Detect which cell encompasses the target text, then output its [X, Y] center coordinate. 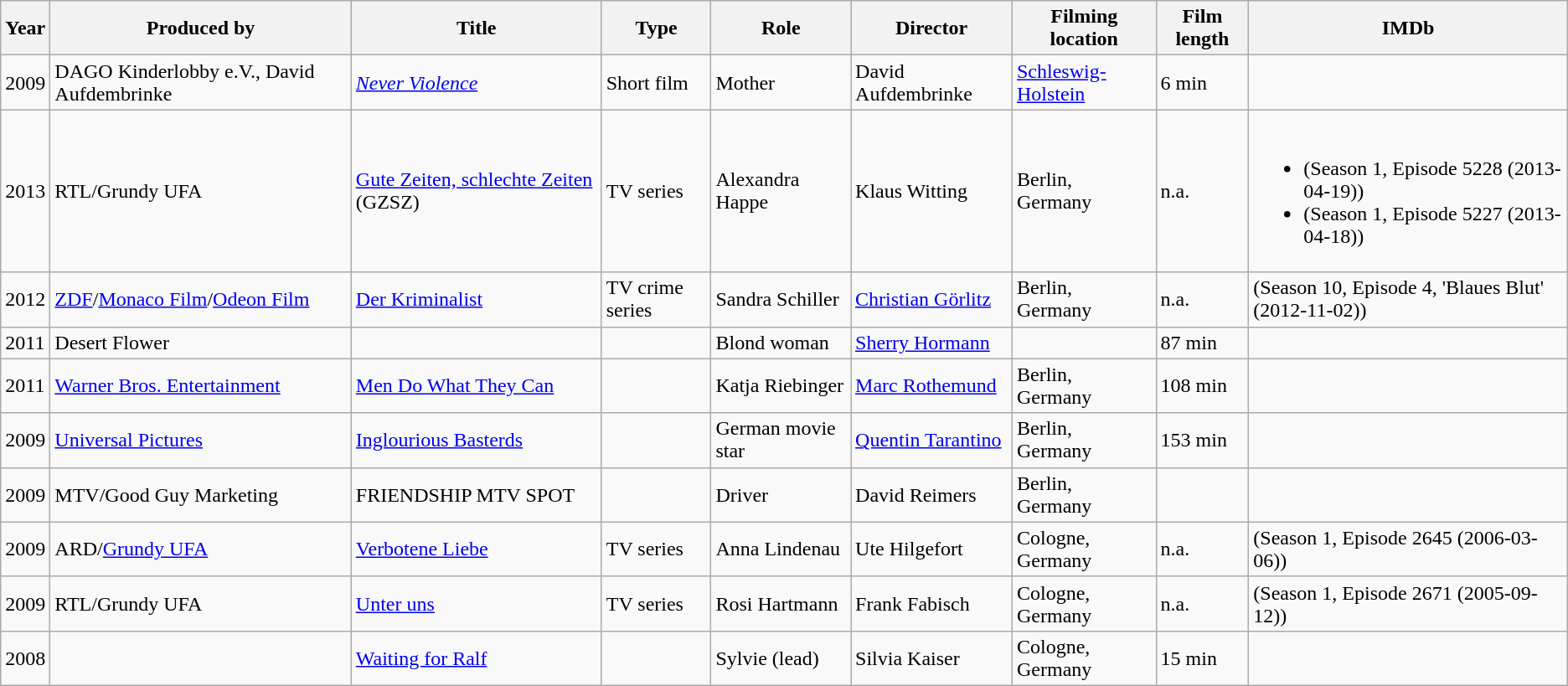
6 min [1203, 82]
Short film [657, 82]
Der Kriminalist [476, 300]
Universal Pictures [201, 441]
Silvia Kaiser [931, 658]
David Aufdembrinke [931, 82]
Director [931, 28]
Anna Lindenau [781, 549]
153 min [1203, 441]
Christian Görlitz [931, 300]
2012 [25, 300]
David Reimers [931, 494]
Quentin Tarantino [931, 441]
Film length [1203, 28]
Blond woman [781, 343]
2008 [25, 658]
Klaus Witting [931, 191]
Title [476, 28]
(Season 1, Episode 5228 (2013-04-19)) (Season 1, Episode 5227 (2013-04-18)) [1408, 191]
Alexandra Happe [781, 191]
Schleswig-Holstein [1084, 82]
Rosi Hartmann [781, 603]
(Season 10, Episode 4, 'Blaues Blut' (2012-11-02)) [1408, 300]
Frank Fabisch [931, 603]
TV crime series [657, 300]
MTV/Good Guy Marketing [201, 494]
Filming location [1084, 28]
IMDb [1408, 28]
Year [25, 28]
2013 [25, 191]
15 min [1203, 658]
German movie star [781, 441]
Mother [781, 82]
DAGO Kinderlobby e.V., David Aufdembrinke [201, 82]
Unter uns [476, 603]
108 min [1203, 385]
ARD/Grundy UFA [201, 549]
ZDF/Monaco Film/Odeon Film [201, 300]
Type [657, 28]
Katja Riebinger [781, 385]
Sylvie (lead) [781, 658]
FRIENDSHIP MTV SPOT [476, 494]
87 min [1203, 343]
Desert Flower [201, 343]
Inglourious Basterds [476, 441]
Produced by [201, 28]
Driver [781, 494]
Never Violence [476, 82]
Ute Hilgefort [931, 549]
(Season 1, Episode 2645 (2006-03-06)) [1408, 549]
Men Do What They Can [476, 385]
Waiting for Ralf [476, 658]
Gute Zeiten, schlechte Zeiten (GZSZ) [476, 191]
(Season 1, Episode 2671 (2005-09-12)) [1408, 603]
Warner Bros. Entertainment [201, 385]
Verbotene Liebe [476, 549]
Sandra Schiller [781, 300]
Role [781, 28]
Marc Rothemund [931, 385]
Sherry Hormann [931, 343]
